Search for the cell housing the specified text and yield its (X, Y) center coordinate. 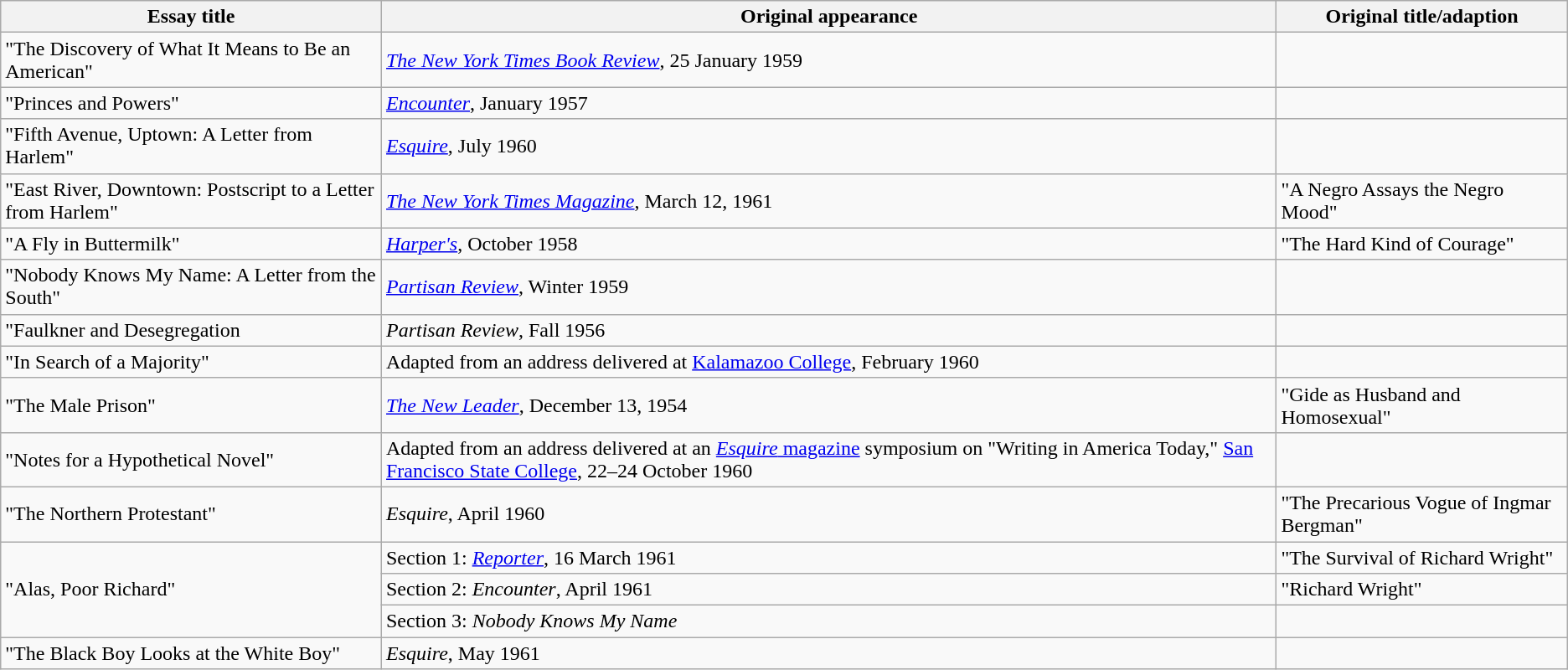
"A Fly in Buttermilk" (191, 244)
"Faulkner and Desegregation (191, 330)
Esquire, May 1961 (828, 653)
Original appearance (828, 17)
"The Male Prison" (191, 405)
"Gide as Husband and Homosexual" (1422, 405)
Harper's, October 1958 (828, 244)
Encounter, January 1957 (828, 103)
"East River, Downtown: Postscript to a Letter from Harlem" (191, 201)
The New York Times Book Review, 25 January 1959 (828, 60)
Esquire, April 1960 (828, 514)
Essay title (191, 17)
Adapted from an address delivered at an Esquire magazine symposium on "Writing in America Today," San Francisco State College, 22–24 October 1960 (828, 459)
"In Search of a Majority" (191, 362)
Partisan Review, Fall 1956 (828, 330)
Partisan Review, Winter 1959 (828, 286)
"The Survival of Richard Wright" (1422, 557)
Esquire, July 1960 (828, 146)
"The Discovery of What It Means to Be an American" (191, 60)
Adapted from an address delivered at Kalamazoo College, February 1960 (828, 362)
Section 2: Encounter, April 1961 (828, 590)
"The Hard Kind of Courage" (1422, 244)
"Fifth Avenue, Uptown: A Letter from Harlem" (191, 146)
"Notes for a Hypothetical Novel" (191, 459)
"The Black Boy Looks at the White Boy" (191, 653)
"The Northern Protestant" (191, 514)
The New Leader, December 13, 1954 (828, 405)
Section 3: Nobody Knows My Name (828, 621)
"The Precarious Vogue of Ingmar Bergman" (1422, 514)
Section 1: Reporter, 16 March 1961 (828, 557)
Original title/adaption (1422, 17)
"A Negro Assays the Negro Mood" (1422, 201)
"Nobody Knows My Name: A Letter from the South" (191, 286)
"Princes and Powers" (191, 103)
"Alas, Poor Richard" (191, 589)
"Richard Wright" (1422, 590)
The New York Times Magazine, March 12, 1961 (828, 201)
